Determine the [x, y] coordinate at the center of the cell enclosing the given text.  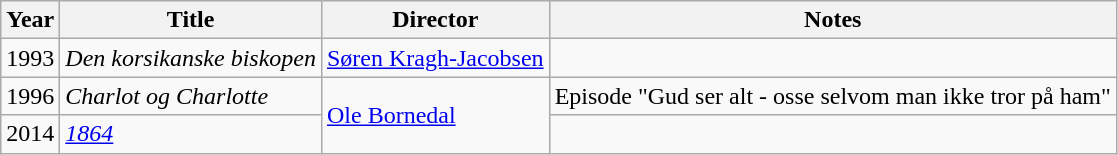
Den korsikanske biskopen [191, 58]
Charlot og Charlotte [191, 96]
Title [191, 20]
1996 [30, 96]
2014 [30, 134]
1864 [191, 134]
Director [435, 20]
Episode "Gud ser alt - osse selvom man ikke tror på ham" [832, 96]
Notes [832, 20]
Year [30, 20]
1993 [30, 58]
Ole Bornedal [435, 115]
Søren Kragh-Jacobsen [435, 58]
